Output the [X, Y] coordinate of the center of the cell containing the given text.  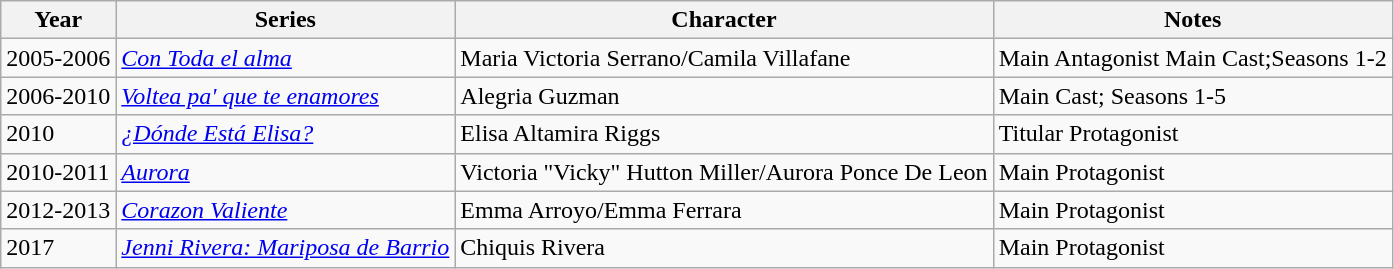
2005-2006 [58, 58]
Aurora [286, 172]
Corazon Valiente [286, 210]
Jenni Rivera: Mariposa de Barrio [286, 248]
2012-2013 [58, 210]
¿Dónde Está Elisa? [286, 134]
2010-2011 [58, 172]
Emma Arroyo/Emma Ferrara [724, 210]
Maria Victoria Serrano/Camila Villafane [724, 58]
2017 [58, 248]
Notes [1192, 20]
Year [58, 20]
2010 [58, 134]
Victoria "Vicky" Hutton Miller/Aurora Ponce De Leon [724, 172]
Main Antagonist Main Cast;Seasons 1-2 [1192, 58]
2006-2010 [58, 96]
Alegria Guzman [724, 96]
Character [724, 20]
Series [286, 20]
Elisa Altamira Riggs [724, 134]
Main Cast; Seasons 1-5 [1192, 96]
Con Toda el alma [286, 58]
Titular Protagonist [1192, 134]
Chiquis Rivera [724, 248]
Voltea pa' que te enamores [286, 96]
